For the text-containing cell, return its midpoint in (X, Y) coordinate format. 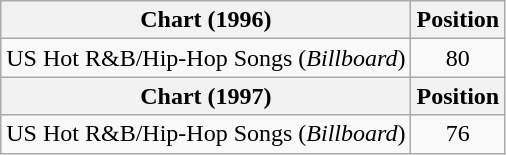
Chart (1997) (206, 96)
76 (458, 134)
Chart (1996) (206, 20)
80 (458, 58)
